Scan for the cell matching the given text and deliver its (x, y) coordinate at center. 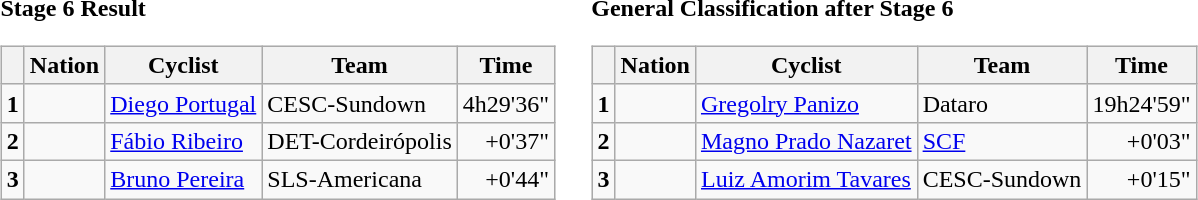
Fábio Ribeiro (184, 141)
Bruno Pereira (184, 179)
DET-Cordeirópolis (360, 141)
Dataro (1002, 103)
+0'15" (1142, 179)
Diego Portugal (184, 103)
+0'03" (1142, 141)
4h29'36" (506, 103)
19h24'59" (1142, 103)
Magno Prado Nazaret (806, 141)
Luiz Amorim Tavares (806, 179)
SCF (1002, 141)
Gregolry Panizo (806, 103)
SLS-Americana (360, 179)
+0'44" (506, 179)
+0'37" (506, 141)
